Identify which cell holds the provided text, then report its [x, y] central coordinate. 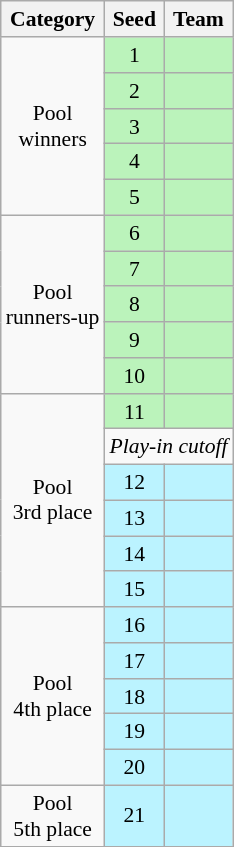
4 [134, 162]
Pool3rd place [53, 500]
Poolrunners-up [53, 304]
17 [134, 661]
15 [134, 589]
20 [134, 767]
Category [53, 19]
Poolwinners [53, 126]
10 [134, 376]
12 [134, 482]
16 [134, 625]
18 [134, 696]
Pool5th place [53, 816]
Pool4th place [53, 696]
6 [134, 233]
2 [134, 91]
Seed [134, 19]
Team [198, 19]
21 [134, 816]
14 [134, 554]
1 [134, 55]
Play-in cutoff [168, 447]
3 [134, 126]
11 [134, 411]
13 [134, 518]
8 [134, 304]
19 [134, 732]
7 [134, 269]
9 [134, 340]
5 [134, 197]
